Pinpoint the cell where the given text exists, returning its (x, y) midpoint coordinate. 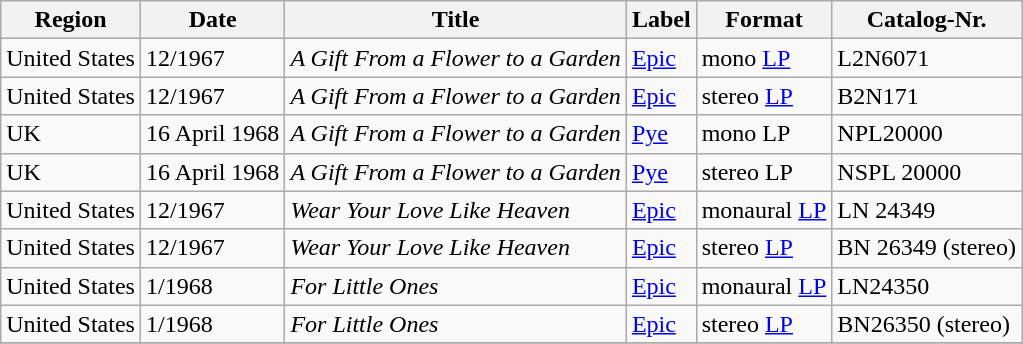
Format (764, 20)
BN 26349 (stereo) (927, 248)
Title (456, 20)
LN 24349 (927, 210)
Region (71, 20)
B2N171 (927, 96)
L2N6071 (927, 58)
BN26350 (stereo) (927, 324)
Label (661, 20)
NSPL 20000 (927, 172)
Catalog-Nr. (927, 20)
NPL20000 (927, 134)
LN24350 (927, 286)
Date (212, 20)
